Provide the [x, y] coordinate of the cell's center where the given text is located.  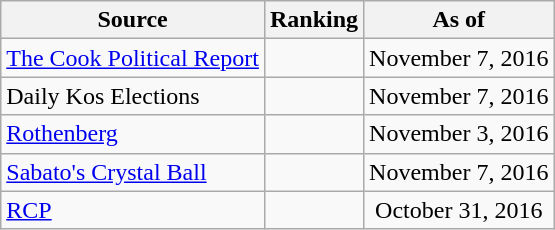
October 31, 2016 [459, 210]
November 3, 2016 [459, 134]
RCP [133, 210]
Sabato's Crystal Ball [133, 172]
Daily Kos Elections [133, 96]
Source [133, 20]
The Cook Political Report [133, 58]
Rothenberg [133, 134]
Ranking [314, 20]
As of [459, 20]
